Return [x, y] of the center of cell containing provided text 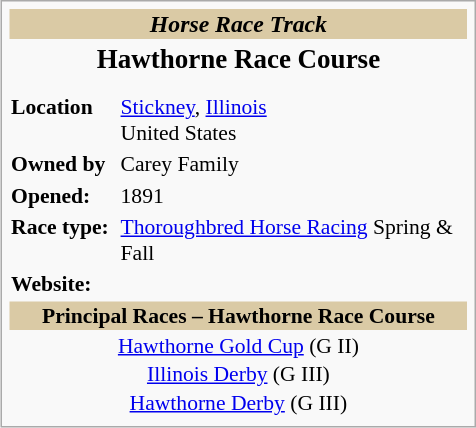
Illinois Derby (G III) [239, 375]
Thoroughbred Horse Racing Spring & Fall [293, 241]
1891 [293, 196]
Website: [63, 285]
Carey Family [293, 165]
Owned by [63, 165]
Hawthorne Race Course [239, 59]
Principal Races – Hawthorne Race Course [239, 316]
Race type: [63, 241]
Hawthorne Derby (G III) [239, 404]
Horse Race Track [239, 24]
Stickney, IllinoisUnited States [293, 121]
Hawthorne Gold Cup (G II) [239, 347]
Location [63, 121]
Opened: [63, 196]
